Extract the [x, y] coordinate from the center of the cell holding the provided text.  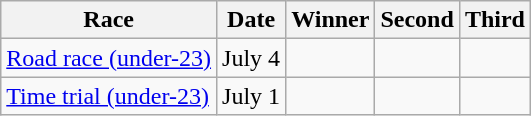
Second [417, 20]
Road race (under-23) [109, 58]
July 1 [252, 96]
Date [252, 20]
July 4 [252, 58]
Time trial (under-23) [109, 96]
Third [494, 20]
Race [109, 20]
Winner [330, 20]
